Output the (X, Y) coordinate of the center of the cell containing the given text.  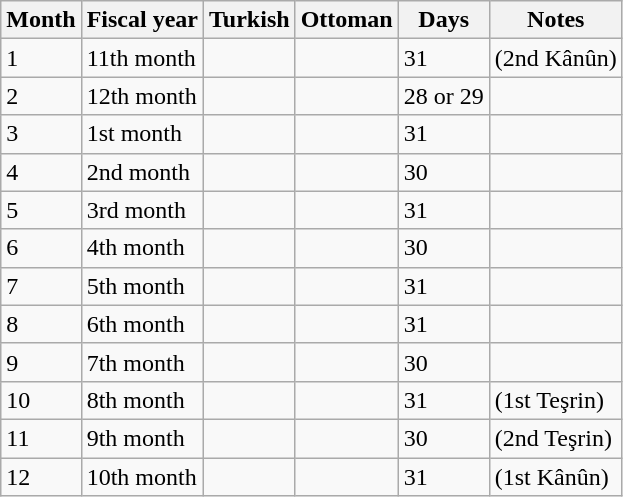
12th month (142, 96)
(1st Teşrin) (556, 400)
2 (41, 96)
5 (41, 210)
7th month (142, 362)
11th month (142, 58)
10th month (142, 477)
Days (444, 20)
4th month (142, 248)
9th month (142, 438)
3rd month (142, 210)
7 (41, 286)
(2nd Teşrin) (556, 438)
9 (41, 362)
2nd month (142, 172)
11 (41, 438)
Notes (556, 20)
Month (41, 20)
1st month (142, 134)
Ottoman (346, 20)
10 (41, 400)
6 (41, 248)
8 (41, 324)
3 (41, 134)
5th month (142, 286)
(1st Kânûn) (556, 477)
(2nd Kânûn) (556, 58)
1 (41, 58)
12 (41, 477)
28 or 29 (444, 96)
6th month (142, 324)
Fiscal year (142, 20)
4 (41, 172)
8th month (142, 400)
Turkish (250, 20)
